Detect which cell encompasses the target text, then output its (X, Y) center coordinate. 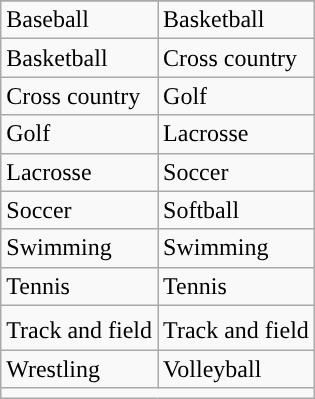
Wrestling (80, 369)
Softball (236, 210)
Volleyball (236, 369)
Baseball (80, 20)
